Return [x, y] of the center of cell containing provided text 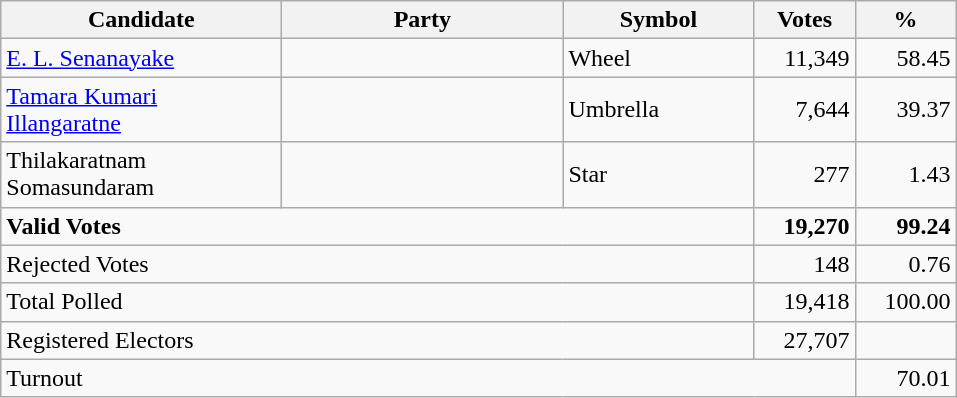
19,270 [804, 226]
Registered Electors [378, 340]
Turnout [428, 378]
Wheel [658, 58]
148 [804, 264]
Party [422, 20]
Symbol [658, 20]
27,707 [804, 340]
11,349 [804, 58]
Candidate [142, 20]
1.43 [906, 174]
19,418 [804, 302]
99.24 [906, 226]
100.00 [906, 302]
7,644 [804, 110]
39.37 [906, 110]
277 [804, 174]
Total Polled [378, 302]
Rejected Votes [378, 264]
Umbrella [658, 110]
% [906, 20]
0.76 [906, 264]
58.45 [906, 58]
Thilakaratnam Somasundaram [142, 174]
Votes [804, 20]
Star [658, 174]
Tamara Kumari Illangaratne [142, 110]
E. L. Senanayake [142, 58]
70.01 [906, 378]
Valid Votes [378, 226]
